Capture the cell that displays the provided text and extract its (x, y) central coordinate. 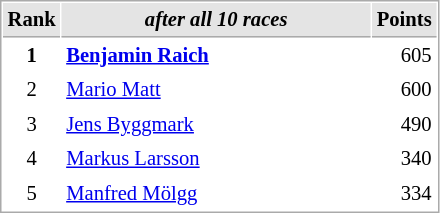
2 (32, 90)
340 (404, 158)
490 (404, 124)
4 (32, 158)
Markus Larsson (216, 158)
600 (404, 90)
Jens Byggmark (216, 124)
3 (32, 124)
Benjamin Raich (216, 56)
605 (404, 56)
after all 10 races (216, 20)
Rank (32, 20)
5 (32, 194)
334 (404, 194)
1 (32, 56)
Mario Matt (216, 90)
Points (404, 20)
Manfred Mölgg (216, 194)
